Identify which cell holds the provided text, then report its (x, y) central coordinate. 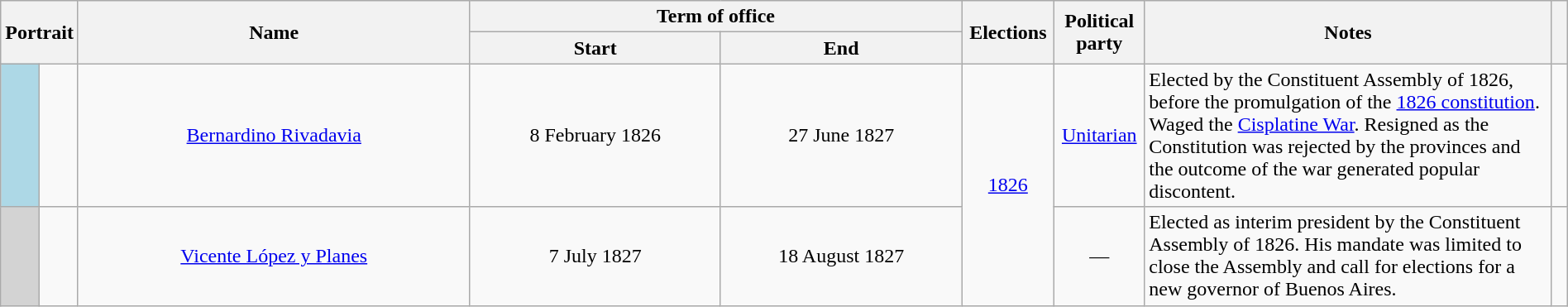
End (840, 48)
18 August 1827 (840, 257)
Portrait (40, 32)
— (1100, 257)
Term of office (716, 17)
1826 (1008, 185)
Notes (1348, 32)
27 June 1827 (840, 136)
7 July 1827 (595, 257)
Elections (1008, 32)
Politicalparty (1100, 32)
Unitarian (1100, 136)
Name (274, 32)
Vicente López y Planes (274, 257)
Bernardino Rivadavia (274, 136)
Start (595, 48)
8 February 1826 (595, 136)
